Find where the given text appears and provide that cell's center as (x, y) coordinate. 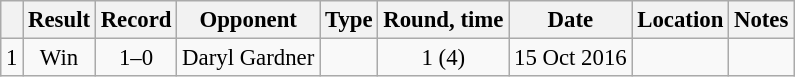
15 Oct 2016 (570, 58)
Date (570, 20)
Opponent (248, 20)
Location (680, 20)
1–0 (136, 58)
Daryl Gardner (248, 58)
1 (12, 58)
Win (60, 58)
Record (136, 20)
Type (349, 20)
1 (4) (444, 58)
Round, time (444, 20)
Notes (762, 20)
Result (60, 20)
